Locate the cell with the specified text and output its [x, y] center coordinate. 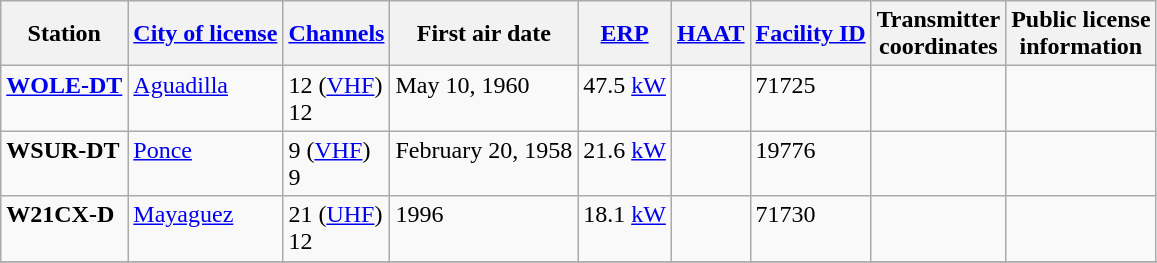
Facility ID [810, 34]
W21CX-D [64, 228]
Aguadilla [206, 98]
12 (VHF)12 [336, 98]
WSUR-DT [64, 164]
47.5 kW [625, 98]
Mayaguez [206, 228]
May 10, 1960 [484, 98]
71725 [810, 98]
21.6 kW [625, 164]
First air date [484, 34]
71730 [810, 228]
Channels [336, 34]
Ponce [206, 164]
HAAT [710, 34]
WOLE-DT [64, 98]
19776 [810, 164]
21 (UHF)12 [336, 228]
Public licenseinformation [1081, 34]
Transmittercoordinates [938, 34]
1996 [484, 228]
Station [64, 34]
9 (VHF)9 [336, 164]
ERP [625, 34]
City of license [206, 34]
18.1 kW [625, 228]
February 20, 1958 [484, 164]
